Find where the given text appears and provide that cell's center as (x, y) coordinate. 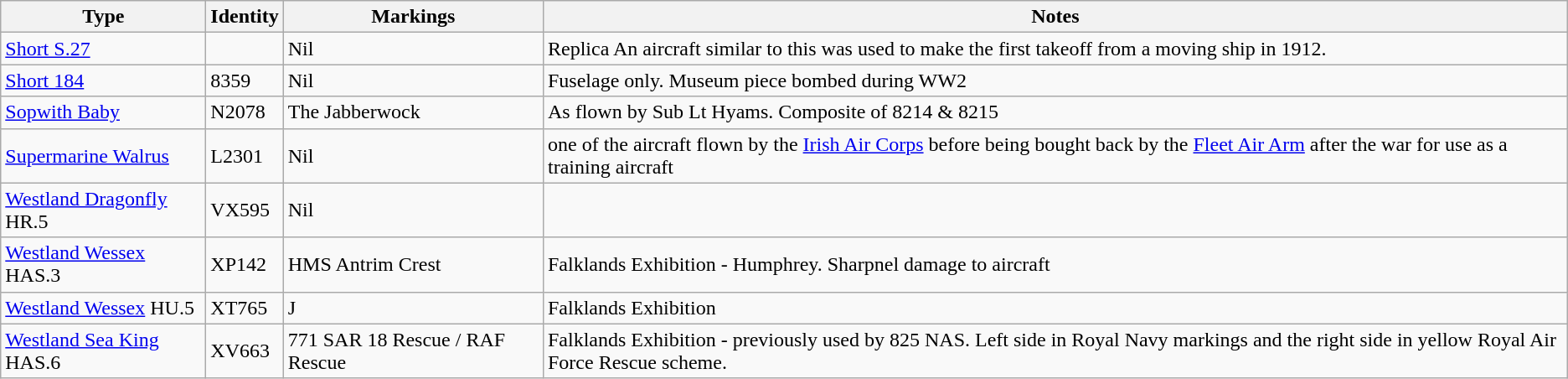
HMS Antrim Crest (413, 265)
Identity (245, 17)
Westland Wessex HU.5 (104, 308)
Replica An aircraft similar to this was used to make the first takeoff from a moving ship in 1912. (1055, 49)
Supermarine Walrus (104, 156)
Notes (1055, 17)
8359 (245, 80)
Falklands Exhibition (1055, 308)
Fuselage only. Museum piece bombed during WW2 (1055, 80)
Westland Wessex HAS.3 (104, 265)
Sopwith Baby (104, 112)
771 SAR 18 Rescue / RAF Rescue (413, 350)
L2301 (245, 156)
Short S.27 (104, 49)
one of the aircraft flown by the Irish Air Corps before being bought back by the Fleet Air Arm after the war for use as a training aircraft (1055, 156)
N2078 (245, 112)
Markings (413, 17)
XP142 (245, 265)
Short 184 (104, 80)
Falklands Exhibition - previously used by 825 NAS. Left side in Royal Navy markings and the right side in yellow Royal Air Force Rescue scheme. (1055, 350)
The Jabberwock (413, 112)
Westland Dragonfly HR.5 (104, 210)
As flown by Sub Lt Hyams. Composite of 8214 & 8215 (1055, 112)
J (413, 308)
XV663 (245, 350)
Type (104, 17)
VX595 (245, 210)
Westland Sea King HAS.6 (104, 350)
Falklands Exhibition - Humphrey. Sharpnel damage to aircraft (1055, 265)
XT765 (245, 308)
